Find where the given text appears and provide that cell's center as [x, y] coordinate. 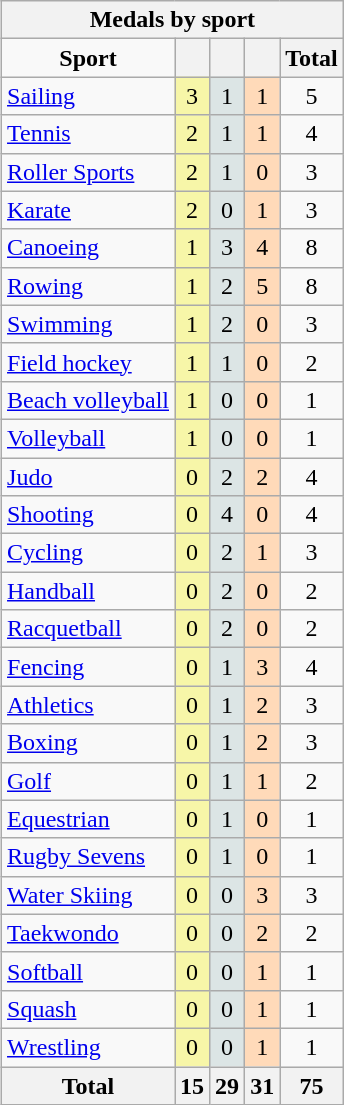
Field hockey [88, 362]
Wrestling [88, 1047]
Rugby Sevens [88, 857]
15 [192, 1085]
31 [262, 1085]
Squash [88, 1009]
Taekwondo [88, 933]
Shooting [88, 515]
Sailing [88, 96]
Water Skiing [88, 895]
Racquetball [88, 629]
Sport [88, 58]
Golf [88, 781]
Equestrian [88, 819]
Softball [88, 971]
Karate [88, 210]
Swimming [88, 324]
Fencing [88, 667]
Handball [88, 591]
Cycling [88, 553]
Rowing [88, 286]
75 [312, 1085]
Volleyball [88, 438]
Medals by sport [173, 20]
Tennis [88, 134]
Beach volleyball [88, 400]
Boxing [88, 743]
Canoeing [88, 248]
Athletics [88, 705]
Judo [88, 477]
29 [228, 1085]
Roller Sports [88, 172]
